Find where the given text appears and provide that cell's center as [X, Y] coordinate. 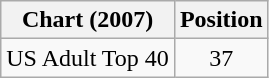
US Adult Top 40 [88, 58]
37 [221, 58]
Chart (2007) [88, 20]
Position [221, 20]
